Identify which cell holds the provided text, then report its (x, y) central coordinate. 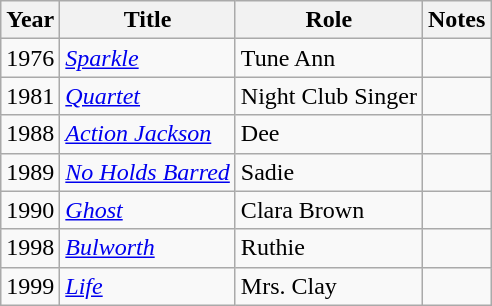
1981 (30, 96)
Bulworth (148, 248)
1989 (30, 172)
1998 (30, 248)
Year (30, 20)
1990 (30, 210)
1988 (30, 134)
Clara Brown (328, 210)
Ruthie (328, 248)
Title (148, 20)
1976 (30, 58)
Ghost (148, 210)
Dee (328, 134)
Mrs. Clay (328, 286)
Role (328, 20)
Quartet (148, 96)
1999 (30, 286)
No Holds Barred (148, 172)
Night Club Singer (328, 96)
Sadie (328, 172)
Tune Ann (328, 58)
Notes (456, 20)
Life (148, 286)
Action Jackson (148, 134)
Sparkle (148, 58)
